Output the (X, Y) coordinate of the center of the cell containing the given text.  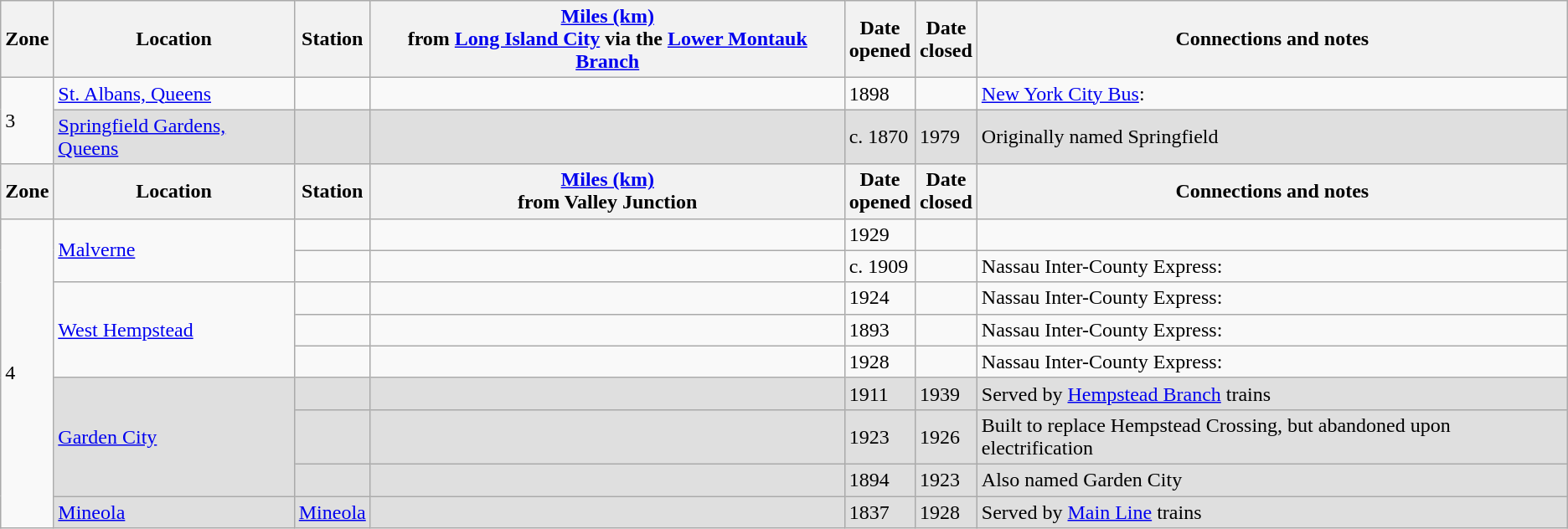
Miles (km)from Long Island City via the Lower Montauk Branch (607, 39)
New York City Bus: (1271, 94)
c. 1870 (879, 137)
Originally named Springfield (1271, 137)
Served by Main Line trains (1271, 511)
Miles (km)from Valley Junction (607, 191)
1939 (946, 393)
1929 (879, 234)
1926 (946, 437)
Malverne (174, 250)
St. Albans, Queens (174, 94)
1979 (946, 137)
1893 (879, 330)
1898 (879, 94)
3 (27, 121)
1911 (879, 393)
Served by Hempstead Branch trains (1271, 393)
c. 1909 (879, 266)
1837 (879, 511)
1894 (879, 480)
Garden City (174, 437)
Also named Garden City (1271, 480)
Built to replace Hempstead Crossing, but abandoned upon electrification (1271, 437)
Springfield Gardens, Queens (174, 137)
4 (27, 373)
West Hempstead (174, 330)
1924 (879, 298)
